Provide the [x, y] coordinate of the cell's center where the given text is located.  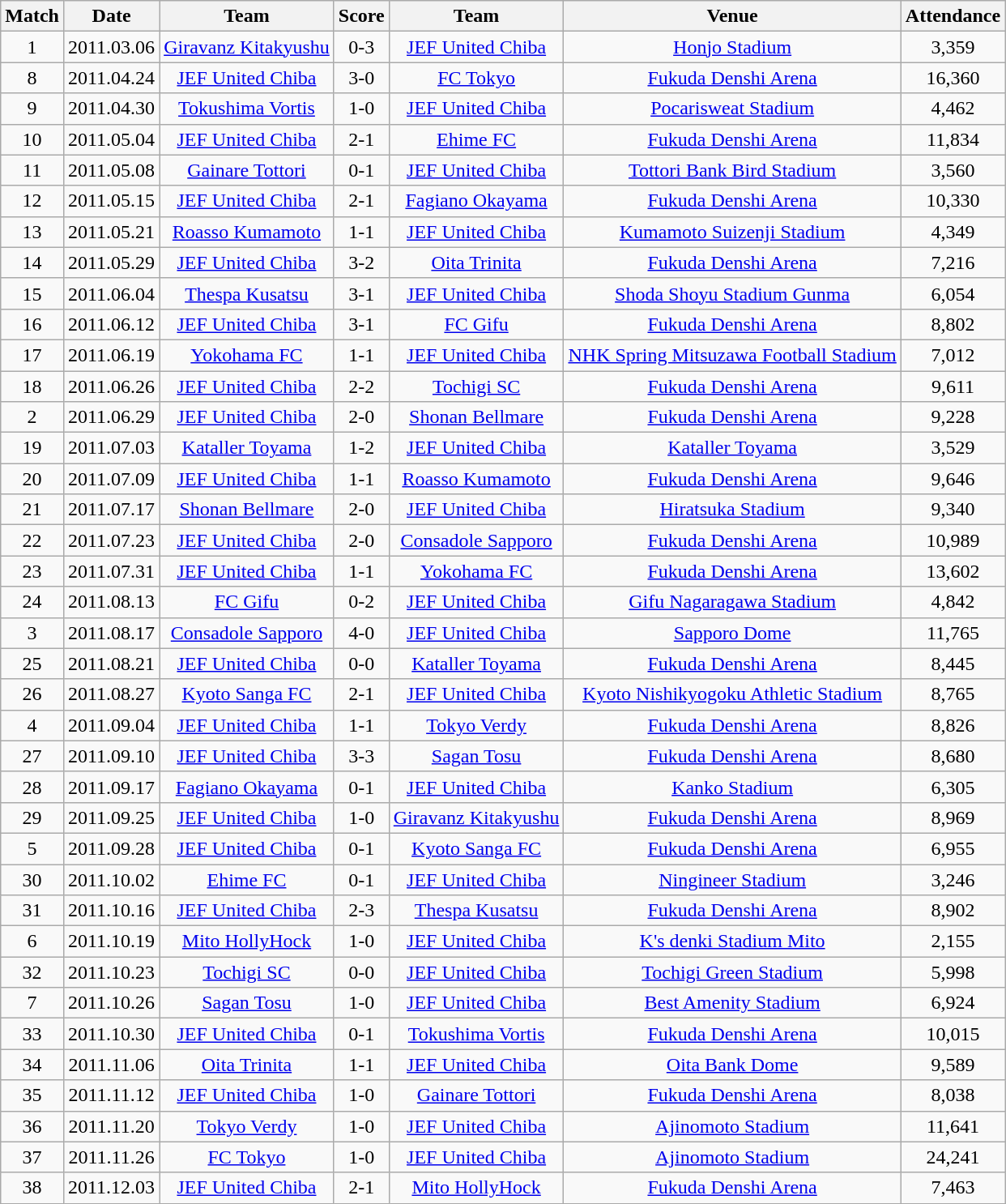
10,330 [953, 201]
35 [32, 1095]
32 [32, 972]
0-3 [361, 47]
2011.09.25 [111, 818]
11 [32, 170]
1 [32, 47]
0-2 [361, 602]
10,989 [953, 540]
2011.09.10 [111, 756]
2011.10.26 [111, 1003]
4 [32, 725]
2011.05.29 [111, 263]
27 [32, 756]
4,842 [953, 602]
6,924 [953, 1003]
2011.11.20 [111, 1126]
8 [32, 78]
2011.06.04 [111, 293]
Score [361, 16]
29 [32, 818]
2011.10.23 [111, 972]
Hiratsuka Stadium [732, 510]
13 [32, 232]
30 [32, 879]
26 [32, 694]
2011.05.21 [111, 232]
8,902 [953, 911]
2011.09.17 [111, 787]
4-0 [361, 633]
10 [32, 139]
5,998 [953, 972]
8,765 [953, 694]
2011.05.04 [111, 139]
3,359 [953, 47]
Ningineer Stadium [732, 879]
2011.03.06 [111, 47]
2011.06.26 [111, 386]
2011.07.03 [111, 448]
Shoda Shoyu Stadium Gunma [732, 293]
2011.06.29 [111, 417]
7,463 [953, 1188]
24,241 [953, 1157]
8,802 [953, 324]
2011.08.27 [111, 694]
Honjo Stadium [732, 47]
36 [32, 1126]
8,826 [953, 725]
16 [32, 324]
2-3 [361, 911]
2011.08.13 [111, 602]
1-2 [361, 448]
7,012 [953, 355]
2011.08.17 [111, 633]
38 [32, 1188]
3-3 [361, 756]
14 [32, 263]
34 [32, 1065]
8,038 [953, 1095]
9,228 [953, 417]
2011.10.19 [111, 941]
2 [32, 417]
2011.06.19 [111, 355]
4,462 [953, 109]
8,969 [953, 818]
2011.07.09 [111, 479]
6,305 [953, 787]
22 [32, 540]
9 [32, 109]
6,955 [953, 848]
10,015 [953, 1034]
2011.11.12 [111, 1095]
Kyoto Nishikyogoku Athletic Stadium [732, 694]
Attendance [953, 16]
5 [32, 848]
NHK Spring Mitsuzawa Football Stadium [732, 355]
3,246 [953, 879]
2011.05.15 [111, 201]
12 [32, 201]
Best Amenity Stadium [732, 1003]
25 [32, 664]
23 [32, 571]
3,529 [953, 448]
33 [32, 1034]
11,834 [953, 139]
7 [32, 1003]
17 [32, 355]
2011.07.23 [111, 540]
2011.08.21 [111, 664]
3,560 [953, 170]
3 [32, 633]
7,216 [953, 263]
2-2 [361, 386]
2011.10.30 [111, 1034]
9,340 [953, 510]
15 [32, 293]
2011.09.04 [111, 725]
Match [32, 16]
2011.06.12 [111, 324]
2011.09.28 [111, 848]
2011.07.17 [111, 510]
2011.05.08 [111, 170]
K's denki Stadium Mito [732, 941]
Tochigi Green Stadium [732, 972]
Tottori Bank Bird Stadium [732, 170]
11,765 [953, 633]
2011.10.02 [111, 879]
Gifu Nagaragawa Stadium [732, 602]
8,445 [953, 664]
4,349 [953, 232]
2,155 [953, 941]
19 [32, 448]
9,646 [953, 479]
9,589 [953, 1065]
37 [32, 1157]
13,602 [953, 571]
2011.11.06 [111, 1065]
Kanko Stadium [732, 787]
11,641 [953, 1126]
Sapporo Dome [732, 633]
6,054 [953, 293]
3-0 [361, 78]
Pocarisweat Stadium [732, 109]
Venue [732, 16]
3-2 [361, 263]
2011.07.31 [111, 571]
18 [32, 386]
Kumamoto Suizenji Stadium [732, 232]
2011.10.16 [111, 911]
24 [32, 602]
2011.04.24 [111, 78]
21 [32, 510]
8,680 [953, 756]
6 [32, 941]
2011.11.26 [111, 1157]
2011.12.03 [111, 1188]
16,360 [953, 78]
9,611 [953, 386]
28 [32, 787]
Date [111, 16]
20 [32, 479]
2011.04.30 [111, 109]
31 [32, 911]
Oita Bank Dome [732, 1065]
